Capture the cell that displays the provided text and extract its (x, y) central coordinate. 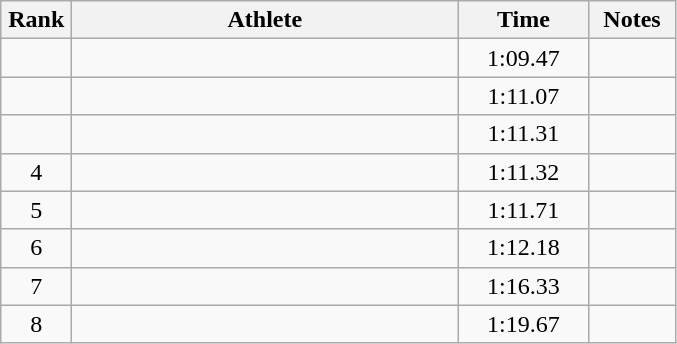
5 (36, 210)
1:16.33 (524, 286)
1:11.32 (524, 172)
1:19.67 (524, 324)
Athlete (265, 20)
8 (36, 324)
6 (36, 248)
Time (524, 20)
Rank (36, 20)
1:11.31 (524, 134)
1:09.47 (524, 58)
4 (36, 172)
1:11.07 (524, 96)
7 (36, 286)
Notes (632, 20)
1:12.18 (524, 248)
1:11.71 (524, 210)
